Locate the cell with the specified text and output its (X, Y) center coordinate. 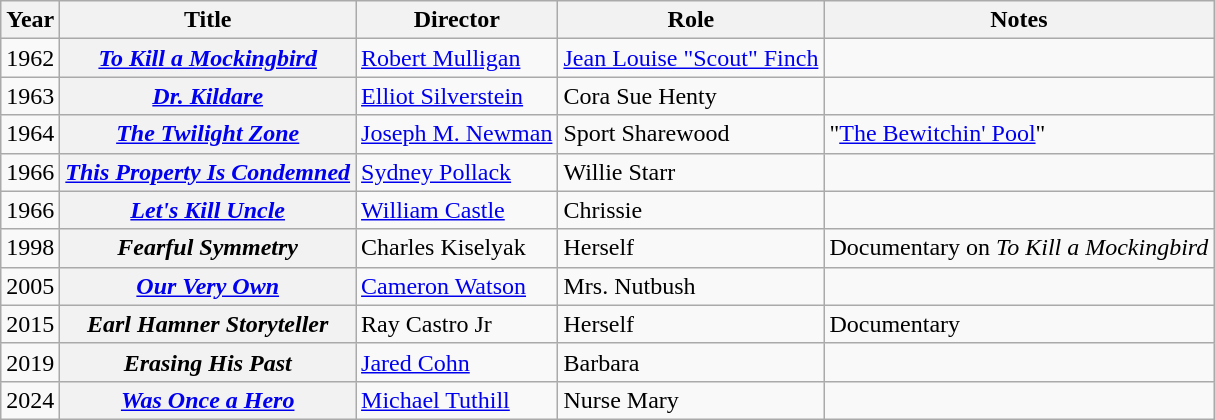
1962 (30, 58)
Documentary on To Kill a Mockingbird (1019, 248)
Director (457, 20)
Charles Kiselyak (457, 248)
Jean Louise "Scout" Finch (691, 58)
Elliot Silverstein (457, 96)
Title (208, 20)
To Kill a Mockingbird (208, 58)
The Twilight Zone (208, 134)
Joseph M. Newman (457, 134)
Notes (1019, 20)
"The Bewitchin' Pool" (1019, 134)
Our Very Own (208, 286)
Cora Sue Henty (691, 96)
Earl Hamner Storyteller (208, 324)
Willie Starr (691, 172)
Year (30, 20)
Jared Cohn (457, 362)
2019 (30, 362)
Role (691, 20)
Chrissie (691, 210)
Barbara (691, 362)
Robert Mulligan (457, 58)
This Property Is Condemned (208, 172)
1998 (30, 248)
Fearful Symmetry (208, 248)
2005 (30, 286)
Sport Sharewood (691, 134)
Cameron Watson (457, 286)
Dr. Kildare (208, 96)
1964 (30, 134)
William Castle (457, 210)
Erasing His Past (208, 362)
2015 (30, 324)
Michael Tuthill (457, 400)
Mrs. Nutbush (691, 286)
Let's Kill Uncle (208, 210)
Ray Castro Jr (457, 324)
1963 (30, 96)
2024 (30, 400)
Was Once a Hero (208, 400)
Sydney Pollack (457, 172)
Documentary (1019, 324)
Nurse Mary (691, 400)
